From the cell containing the given text, extract its center point as [X, Y] coordinate. 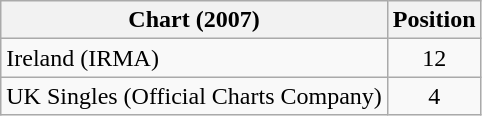
UK Singles (Official Charts Company) [194, 96]
Chart (2007) [194, 20]
12 [434, 58]
Position [434, 20]
Ireland (IRMA) [194, 58]
4 [434, 96]
